Find where the given text appears and provide that cell's center as (x, y) coordinate. 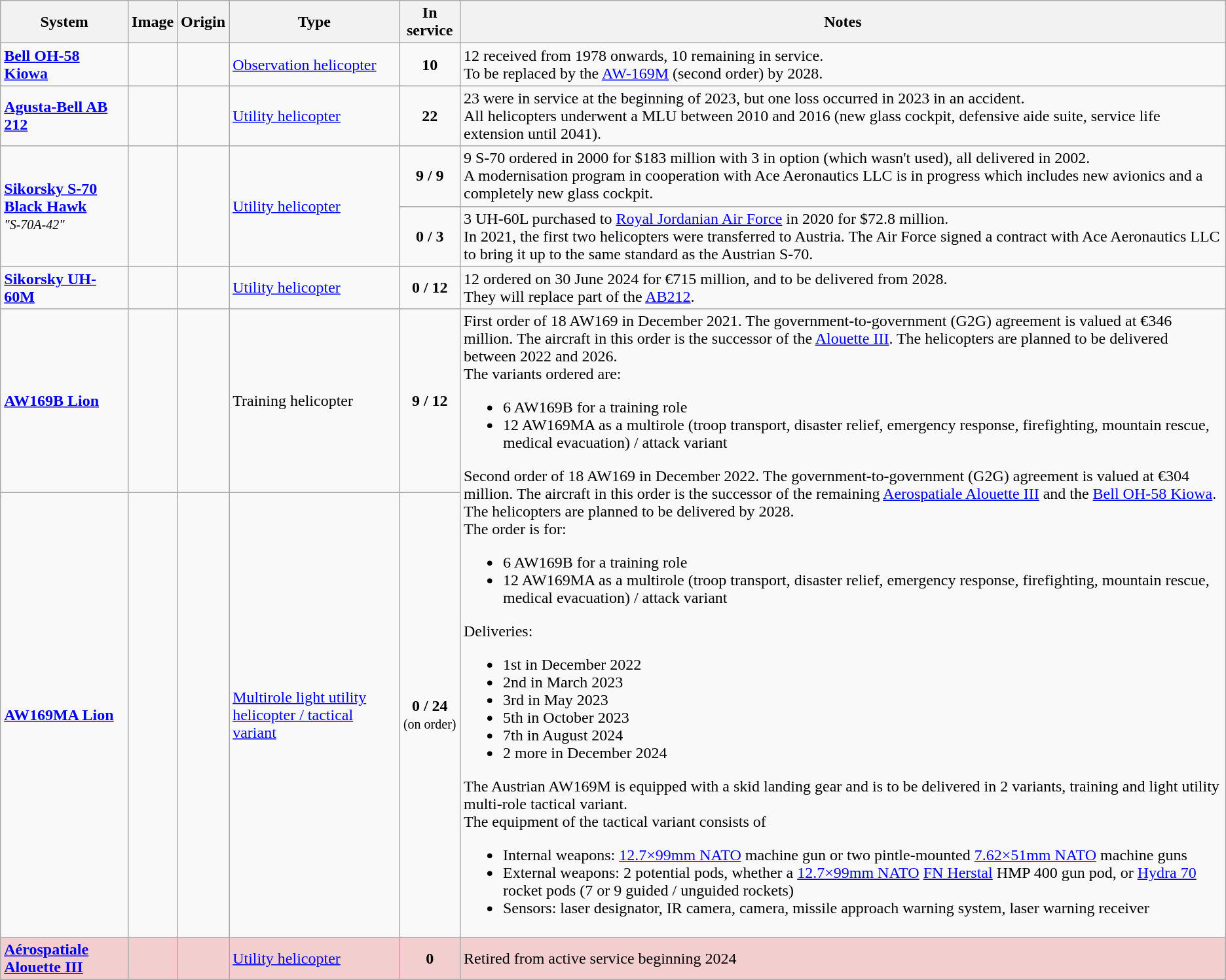
0 / 24(on order) (430, 715)
0 (430, 958)
0 / 3 (430, 236)
Observation helicopter (314, 64)
Bell OH-58 Kiowa (64, 64)
Notes (842, 22)
0 / 12 (430, 288)
Training helicopter (314, 401)
System (64, 22)
Sikorsky UH-60M (64, 288)
10 (430, 64)
12 ordered on 30 June 2024 for €715 million, and to be delivered from 2028.They will replace part of the AB212. (842, 288)
Agusta-Bell AB 212 (64, 116)
12 received from 1978 onwards, 10 remaining in service.To be replaced by the AW-169M (second order) by 2028. (842, 64)
Type (314, 22)
Origin (203, 22)
Retired from active service beginning 2024 (842, 958)
Sikorsky S-70 Black Hawk"S-70A-42" (64, 206)
22 (430, 116)
Aérospatiale Alouette III (64, 958)
9 / 12 (430, 401)
9 / 9 (430, 176)
In service (430, 22)
AW169MA Lion (64, 715)
Image (153, 22)
AW169B Lion (64, 401)
Multirole light utility helicopter / tactical variant (314, 715)
